Determine the [x, y] coordinate at the center of the cell enclosing the given text.  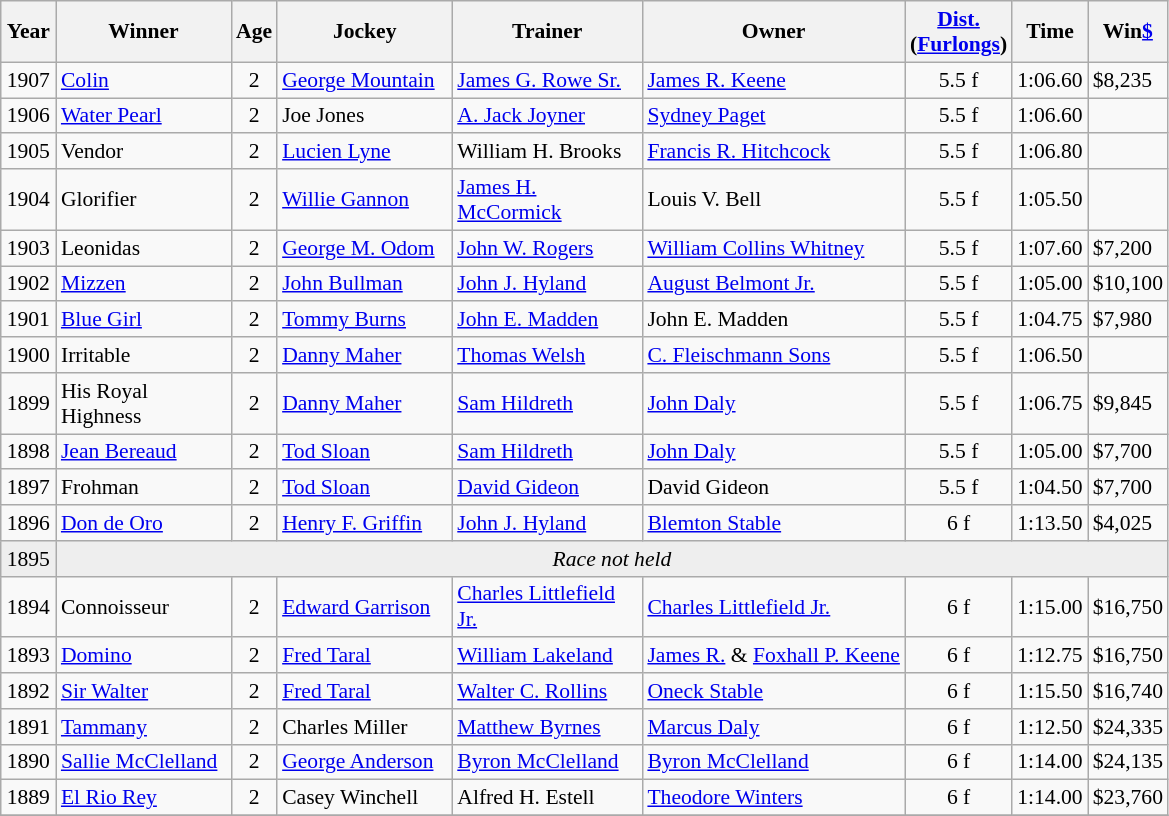
1901 [28, 320]
1:04.75 [1050, 320]
Water Pearl [144, 116]
Joe Jones [364, 116]
George Anderson [364, 762]
$24,335 [1128, 727]
William Collins Whitney [774, 248]
Walter C. Rollins [547, 691]
1899 [28, 404]
1903 [28, 248]
Dist. (Furlongs) [958, 32]
Sydney Paget [774, 116]
1890 [28, 762]
1896 [28, 523]
1906 [28, 116]
Frohman [144, 488]
George M. Odom [364, 248]
1:12.50 [1050, 727]
James H. McCormick [547, 200]
Tommy Burns [364, 320]
Time [1050, 32]
1902 [28, 284]
1:06.50 [1050, 355]
C. Fleischmann Sons [774, 355]
Connoisseur [144, 606]
Sir Walter [144, 691]
Edward Garrison [364, 606]
Blemton Stable [774, 523]
1891 [28, 727]
Don de Oro [144, 523]
Lucien Lyne [364, 152]
Year [28, 32]
$24,135 [1128, 762]
His Royal Highness [144, 404]
1:15.00 [1050, 606]
$4,025 [1128, 523]
Trainer [547, 32]
John Bullman [364, 284]
1893 [28, 656]
1907 [28, 80]
$16,740 [1128, 691]
August Belmont Jr. [774, 284]
1:12.75 [1050, 656]
Willie Gannon [364, 200]
1:15.50 [1050, 691]
1892 [28, 691]
James R. & Foxhall P. Keene [774, 656]
Marcus Daly [774, 727]
Tammany [144, 727]
William H. Brooks [547, 152]
Alfred H. Estell [547, 798]
John W. Rogers [547, 248]
Win$ [1128, 32]
1:05.50 [1050, 200]
1895 [28, 559]
Blue Girl [144, 320]
Oneck Stable [774, 691]
1:06.75 [1050, 404]
1:13.50 [1050, 523]
Jockey [364, 32]
Casey Winchell [364, 798]
Owner [774, 32]
George Mountain [364, 80]
Race not held [612, 559]
Domino [144, 656]
Colin [144, 80]
Irritable [144, 355]
Henry F. Griffin [364, 523]
Winner [144, 32]
$7,200 [1128, 248]
Theodore Winters [774, 798]
Vendor [144, 152]
Sallie McClelland [144, 762]
1:04.50 [1050, 488]
$23,760 [1128, 798]
$9,845 [1128, 404]
1898 [28, 452]
Charles Miller [364, 727]
1900 [28, 355]
1904 [28, 200]
1897 [28, 488]
A. Jack Joyner [547, 116]
$7,980 [1128, 320]
Francis R. Hitchcock [774, 152]
Matthew Byrnes [547, 727]
Louis V. Bell [774, 200]
$10,100 [1128, 284]
1:07.60 [1050, 248]
Jean Bereaud [144, 452]
1:06.80 [1050, 152]
Age [254, 32]
James G. Rowe Sr. [547, 80]
Mizzen [144, 284]
Glorifier [144, 200]
1889 [28, 798]
James R. Keene [774, 80]
$8,235 [1128, 80]
Thomas Welsh [547, 355]
El Rio Rey [144, 798]
1894 [28, 606]
William Lakeland [547, 656]
Leonidas [144, 248]
1905 [28, 152]
